For the text-containing cell, return its midpoint in (X, Y) coordinate format. 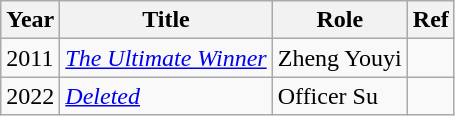
Ref (430, 20)
The Ultimate Winner (166, 58)
2022 (30, 96)
Deleted (166, 96)
Officer Su (340, 96)
Title (166, 20)
Role (340, 20)
2011 (30, 58)
Zheng Youyi (340, 58)
Year (30, 20)
